Determine the (x, y) coordinate at the center of the cell enclosing the given text.  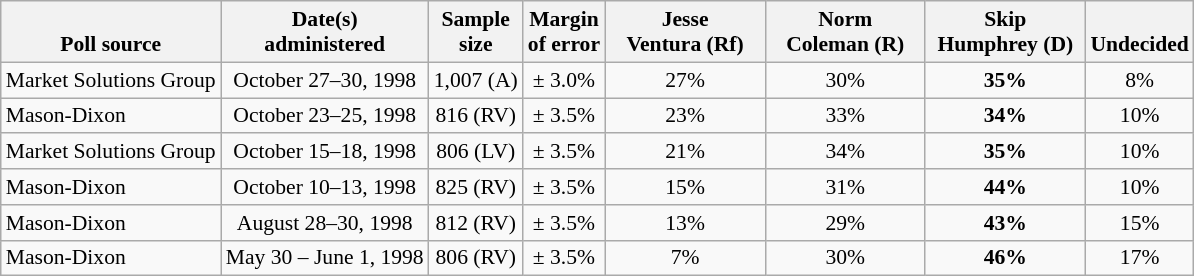
29% (845, 223)
806 (LV) (476, 152)
13% (685, 223)
31% (845, 187)
806 (RV) (476, 258)
7% (685, 258)
May 30 – June 1, 1998 (325, 258)
44% (1005, 187)
27% (685, 80)
October 10–13, 1998 (325, 187)
825 (RV) (476, 187)
21% (685, 152)
NormColeman (R) (845, 32)
October 15–18, 1998 (325, 152)
± 3.0% (564, 80)
23% (685, 116)
August 28–30, 1998 (325, 223)
JesseVentura (Rf) (685, 32)
Marginof error (564, 32)
October 27–30, 1998 (325, 80)
Date(s)administered (325, 32)
Poll source (111, 32)
SkipHumphrey (D) (1005, 32)
8% (1139, 80)
Samplesize (476, 32)
43% (1005, 223)
816 (RV) (476, 116)
October 23–25, 1998 (325, 116)
46% (1005, 258)
17% (1139, 258)
812 (RV) (476, 223)
1,007 (A) (476, 80)
33% (845, 116)
Undecided (1139, 32)
